Search for the cell housing the specified text and yield its (x, y) center coordinate. 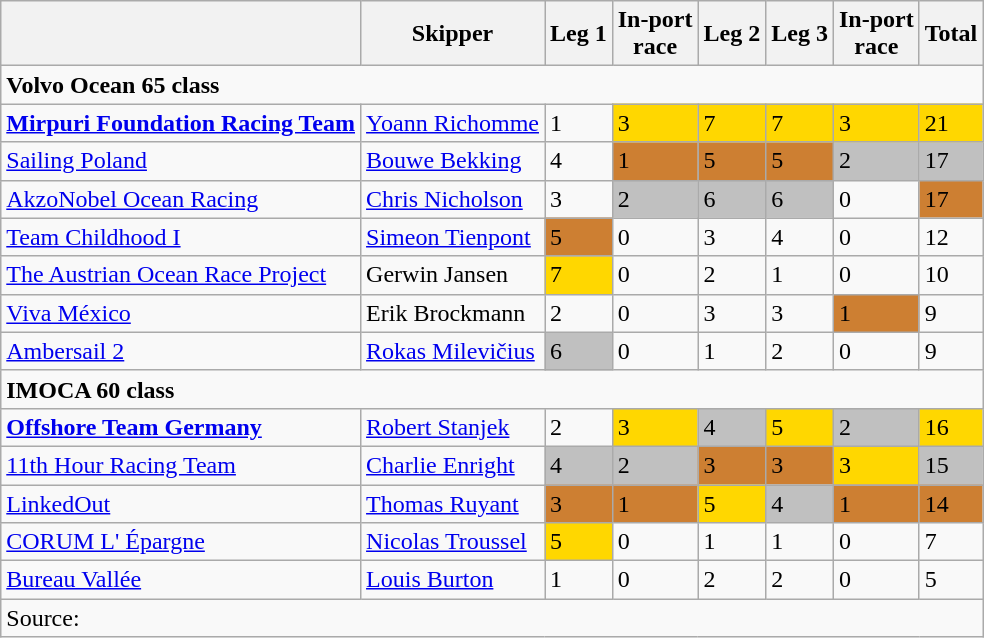
Bouwe Bekking (453, 161)
Simeon Tienpont (453, 237)
Robert Stanjek (453, 427)
Team Childhood I (181, 237)
Leg 3 (800, 34)
The Austrian Ocean Race Project (181, 275)
14 (951, 503)
12 (951, 237)
Leg 1 (578, 34)
Louis Burton (453, 580)
11th Hour Racing Team (181, 465)
IMOCA 60 class (492, 389)
Charlie Enright (453, 465)
Rokas Milevičius (453, 351)
21 (951, 123)
Source: (492, 618)
15 (951, 465)
Skipper (453, 34)
AkzoNobel Ocean Racing (181, 199)
Ambersail 2 (181, 351)
Gerwin Jansen (453, 275)
Viva México (181, 313)
Thomas Ruyant (453, 503)
Leg 2 (732, 34)
Total (951, 34)
Mirpuri Foundation Racing Team (181, 123)
Volvo Ocean 65 class (492, 85)
LinkedOut (181, 503)
Bureau Vallée (181, 580)
10 (951, 275)
Chris Nicholson (453, 199)
16 (951, 427)
Sailing Poland (181, 161)
Erik Brockmann (453, 313)
Yoann Richomme (453, 123)
Nicolas Troussel (453, 542)
Offshore Team Germany (181, 427)
CORUM L' Épargne (181, 542)
